From the cell containing the given text, extract its center point as [X, Y] coordinate. 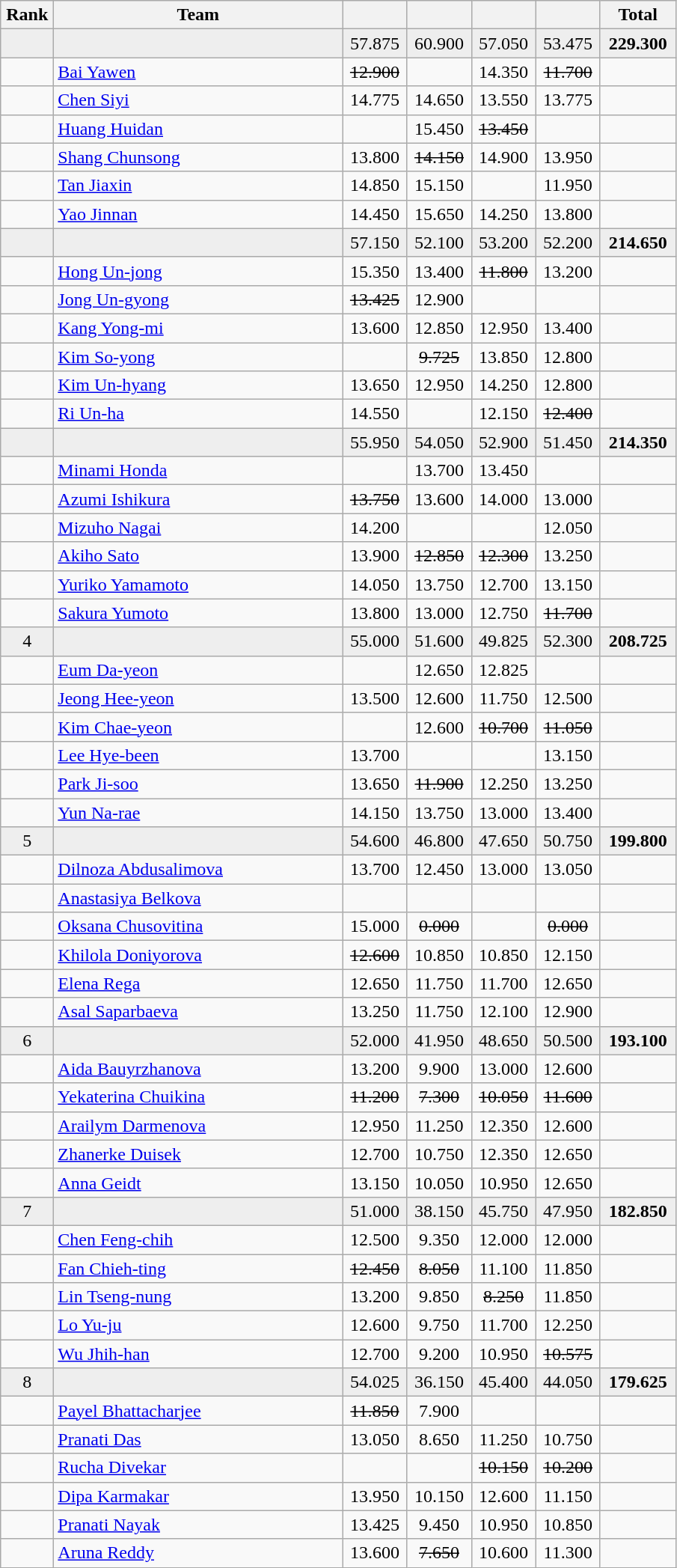
46.800 [439, 841]
57.050 [503, 43]
11.150 [568, 1496]
50.500 [568, 1040]
14.000 [503, 499]
Chen Siyi [198, 100]
214.650 [637, 242]
199.800 [637, 841]
Sakura Yumoto [198, 613]
9.450 [439, 1525]
47.950 [568, 1211]
Minami Honda [198, 471]
Jeong Hee-yeon [198, 698]
14.550 [375, 414]
Anna Geidt [198, 1183]
13.900 [375, 556]
49.825 [503, 641]
51.600 [439, 641]
52.100 [439, 242]
15.150 [439, 186]
36.150 [439, 1382]
52.200 [568, 242]
Lee Hye-been [198, 755]
12.750 [503, 613]
Dipa Karmakar [198, 1496]
Aida Bauyrzhanova [198, 1069]
8 [27, 1382]
14.350 [503, 72]
Azumi Ishikura [198, 499]
15.350 [375, 271]
Tan Jiaxin [198, 186]
15.650 [439, 214]
Kim Un-hyang [198, 385]
7.650 [439, 1553]
12.400 [568, 414]
38.150 [439, 1211]
6 [27, 1040]
11.200 [375, 1097]
Eum Da-yeon [198, 670]
Team [198, 15]
Kim So-yong [198, 357]
Aruna Reddy [198, 1553]
Wu Jhih-han [198, 1354]
Jong Un-gyong [198, 299]
50.750 [568, 841]
Bai Yawen [198, 72]
Lo Yu-ju [198, 1326]
53.475 [568, 43]
15.450 [439, 129]
4 [27, 641]
45.750 [503, 1211]
11.950 [568, 186]
Yao Jinnan [198, 214]
14.050 [375, 585]
52.900 [503, 442]
11.800 [503, 271]
193.100 [637, 1040]
179.625 [637, 1382]
13.775 [568, 100]
15.000 [375, 927]
41.950 [439, 1040]
8.650 [439, 1439]
7 [27, 1211]
Chen Feng-chih [198, 1239]
Kang Yong-mi [198, 328]
14.900 [503, 157]
Huang Huidan [198, 129]
8.050 [439, 1269]
Ri Un-ha [198, 414]
9.850 [439, 1297]
13.850 [503, 357]
Khilola Doniyorova [198, 955]
14.450 [375, 214]
Payel Bhattacharjee [198, 1411]
11.050 [568, 727]
Lin Tseng-nung [198, 1297]
10.200 [568, 1468]
Mizuho Nagai [198, 528]
Total [637, 15]
9.200 [439, 1354]
Kim Chae-yeon [198, 727]
Shang Chunsong [198, 157]
55.950 [375, 442]
12.100 [503, 1012]
13.500 [375, 698]
Asal Saparbaeva [198, 1012]
54.025 [375, 1382]
Park Ji-soo [198, 784]
214.350 [637, 442]
54.050 [439, 442]
11.100 [503, 1269]
47.650 [503, 841]
12.050 [568, 528]
Yun Na-rae [198, 812]
51.000 [375, 1211]
Arailym Darmenova [198, 1126]
52.300 [568, 641]
55.000 [375, 641]
45.400 [503, 1382]
Pranati Das [198, 1439]
14.850 [375, 186]
11.600 [568, 1097]
Oksana Chusovitina [198, 927]
8.250 [503, 1297]
57.875 [375, 43]
12.300 [503, 556]
14.775 [375, 100]
182.850 [637, 1211]
53.200 [503, 242]
Dilnoza Abdusalimova [198, 870]
Pranati Nayak [198, 1525]
Zhanerke Duisek [198, 1154]
208.725 [637, 641]
57.150 [375, 242]
10.700 [503, 727]
9.725 [439, 357]
12.825 [503, 670]
60.900 [439, 43]
7.900 [439, 1411]
51.450 [568, 442]
Rank [27, 15]
Hong Un-jong [198, 271]
Yuriko Yamamoto [198, 585]
44.050 [568, 1382]
10.600 [503, 1553]
11.900 [439, 784]
7.300 [439, 1097]
229.300 [637, 43]
Elena Rega [198, 983]
Anastasiya Belkova [198, 898]
14.200 [375, 528]
Rucha Divekar [198, 1468]
14.650 [439, 100]
11.300 [568, 1553]
13.550 [503, 100]
Akiho Sato [198, 556]
Yekaterina Chuikina [198, 1097]
5 [27, 841]
9.350 [439, 1239]
10.575 [568, 1354]
52.000 [375, 1040]
54.600 [375, 841]
Fan Chieh-ting [198, 1269]
9.750 [439, 1326]
9.900 [439, 1069]
48.650 [503, 1040]
